Provide the [X, Y] coordinate of the cell's center where the given text is located.  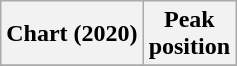
Chart (2020) [72, 34]
Peakposition [189, 34]
